Return the (x, y) coordinate for the center point of the cell that contains the specified text.  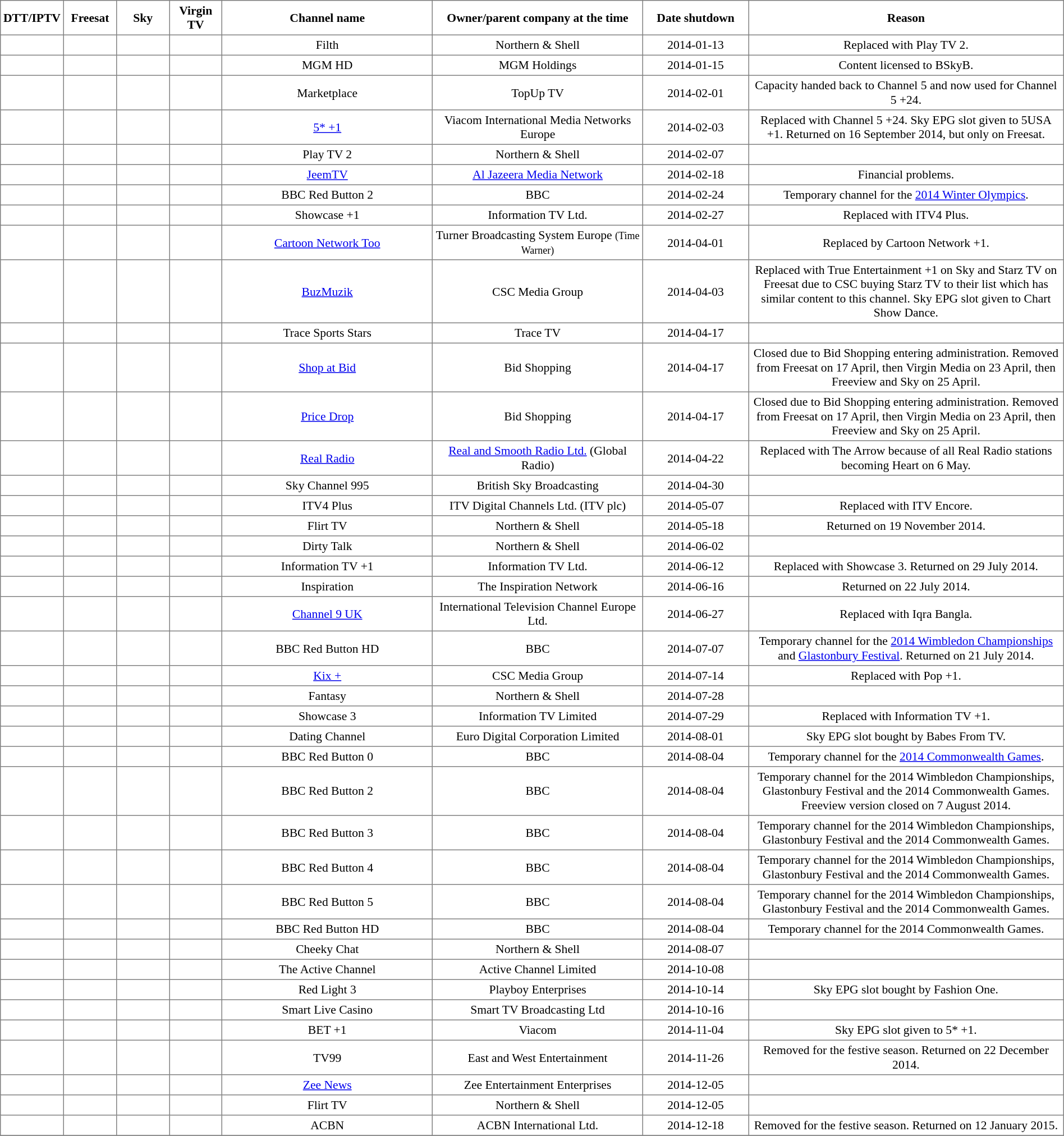
Sky EPG slot given to 5* +1. (906, 1030)
Replaced with Pop +1. (906, 676)
BuzMuzik (328, 291)
Financial problems. (906, 175)
2014-05-18 (696, 526)
BBC Red Button 3 (328, 833)
2014-12-18 (696, 1125)
Euro Digital Corporation Limited (538, 736)
Replaced with ITV4 Plus. (906, 215)
Temporary channel for the 2014 Wimbledon Championships and Glastonbury Festival. Returned on 21 July 2014. (906, 648)
MGM Holdings (538, 65)
2014-06-27 (696, 614)
Marketplace (328, 93)
Real Radio (328, 458)
Replaced with Showcase 3. Returned on 29 July 2014. (906, 566)
Price Drop (328, 416)
Sky EPG slot bought by Babes From TV. (906, 736)
2014-01-13 (696, 45)
Cartoon Network Too (328, 242)
Trace Sports Stars (328, 333)
2014-06-12 (696, 566)
Zee Entertainment Enterprises (538, 1085)
Fantasy (328, 696)
TopUp TV (538, 93)
Temporary channel for the 2014 Winter Olympics. (906, 195)
Sky EPG slot bought by Fashion One. (906, 990)
Kix + (328, 676)
2014-06-16 (696, 587)
Information TV +1 (328, 566)
East and West Entertainment (538, 1057)
2014-08-07 (696, 949)
BBC Red Button 0 (328, 757)
Replaced with ITV Encore. (906, 506)
2014-07-28 (696, 696)
Replaced with The Arrow because of all Real Radio stations becoming Heart on 6 May. (906, 458)
Sky (143, 18)
Freesat (90, 18)
Real and Smooth Radio Ltd. (Global Radio) (538, 458)
2014-10-16 (696, 1010)
Shop at Bid (328, 367)
2014-11-04 (696, 1030)
Replaced with Channel 5 +24. Sky EPG slot given to 5USA +1. Returned on 16 September 2014, but only on Freesat. (906, 127)
ACBN (328, 1125)
ACBN International Ltd. (538, 1125)
Viacom (538, 1030)
2014-04-03 (696, 291)
Removed for the festive season. Returned on 22 December 2014. (906, 1057)
2014-02-24 (696, 195)
2014-04-30 (696, 485)
5* +1 (328, 127)
2014-02-27 (696, 215)
Removed for the festive season. Returned on 12 January 2015. (906, 1125)
Capacity handed back to Channel 5 and now used for Channel 5 +24. (906, 93)
2014-05-07 (696, 506)
Reason (906, 18)
British Sky Broadcasting (538, 485)
Returned on 22 July 2014. (906, 587)
Replaced with Information TV +1. (906, 716)
ITV Digital Channels Ltd. (ITV plc) (538, 506)
Smart TV Broadcasting Ltd (538, 1010)
Sky Channel 995 (328, 485)
Inspiration (328, 587)
Dating Channel (328, 736)
Trace TV (538, 333)
DTT/IPTV (32, 18)
Showcase 3 (328, 716)
TV99 (328, 1057)
2014-02-03 (696, 127)
The Active Channel (328, 969)
Cheeky Chat (328, 949)
Showcase +1 (328, 215)
ITV4 Plus (328, 506)
BBC Red Button 5 (328, 902)
BET +1 (328, 1030)
Al Jazeera Media Network (538, 175)
Replaced by Cartoon Network +1. (906, 242)
MGM HD (328, 65)
2014-04-01 (696, 242)
International Television Channel Europe Ltd. (538, 614)
2014-07-14 (696, 676)
Virgin TV (196, 18)
The Inspiration Network (538, 587)
Filth (328, 45)
Owner/parent company at the time (538, 18)
Information TV Limited (538, 716)
Red Light 3 (328, 990)
2014-02-07 (696, 154)
Play TV 2 (328, 154)
BBC Red Button 4 (328, 867)
Dirty Talk (328, 546)
2014-02-01 (696, 93)
Channel name (328, 18)
Playboy Enterprises (538, 990)
JeemTV (328, 175)
Active Channel Limited (538, 969)
2014-01-15 (696, 65)
Replaced with Iqra Bangla. (906, 614)
2014-11-26 (696, 1057)
2014-02-18 (696, 175)
Zee News (328, 1085)
Channel 9 UK (328, 614)
Smart Live Casino (328, 1010)
Date shutdown (696, 18)
Viacom International Media Networks Europe (538, 127)
2014-07-07 (696, 648)
Returned on 19 November 2014. (906, 526)
2014-10-08 (696, 969)
2014-07-29 (696, 716)
2014-04-22 (696, 458)
Replaced with Play TV 2. (906, 45)
Content licensed to BSkyB. (906, 65)
2014-08-01 (696, 736)
2014-10-14 (696, 990)
Turner Broadcasting System Europe (Time Warner) (538, 242)
2014-06-02 (696, 546)
